Capture the cell that displays the provided text and extract its [X, Y] central coordinate. 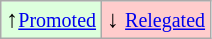
↑Promoted [52, 20]
↓ Relegated [156, 20]
